Return [X, Y] of the center of cell containing provided text 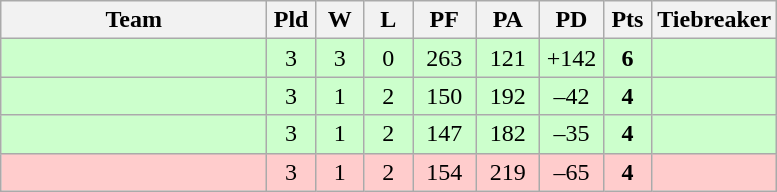
121 [508, 58]
Pts [628, 20]
147 [444, 134]
154 [444, 172]
Pld [292, 20]
PF [444, 20]
+142 [572, 58]
6 [628, 58]
–65 [572, 172]
W [340, 20]
Team [134, 20]
192 [508, 96]
219 [508, 172]
263 [444, 58]
Tiebreaker [714, 20]
150 [444, 96]
L [388, 20]
PA [508, 20]
PD [572, 20]
–35 [572, 134]
182 [508, 134]
–42 [572, 96]
0 [388, 58]
